Determine the [x, y] coordinate at the center of the cell enclosing the given text.  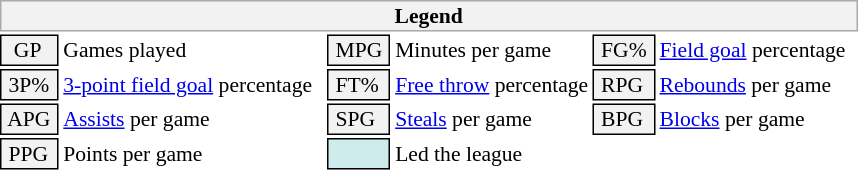
Blocks per game [758, 120]
Points per game [193, 154]
Free throw percentage [492, 85]
BPG [624, 120]
Minutes per game [492, 50]
Legend [428, 16]
APG [30, 120]
FG% [624, 50]
Rebounds per game [758, 85]
3P% [30, 85]
PPG [30, 154]
Field goal percentage [758, 50]
Games played [193, 50]
Assists per game [193, 120]
3-point field goal percentage [193, 85]
Led the league [492, 154]
FT% [359, 85]
GP [30, 50]
MPG [359, 50]
RPG [624, 85]
Steals per game [492, 120]
SPG [359, 120]
